Scan for the cell matching the given text and deliver its (x, y) coordinate at center. 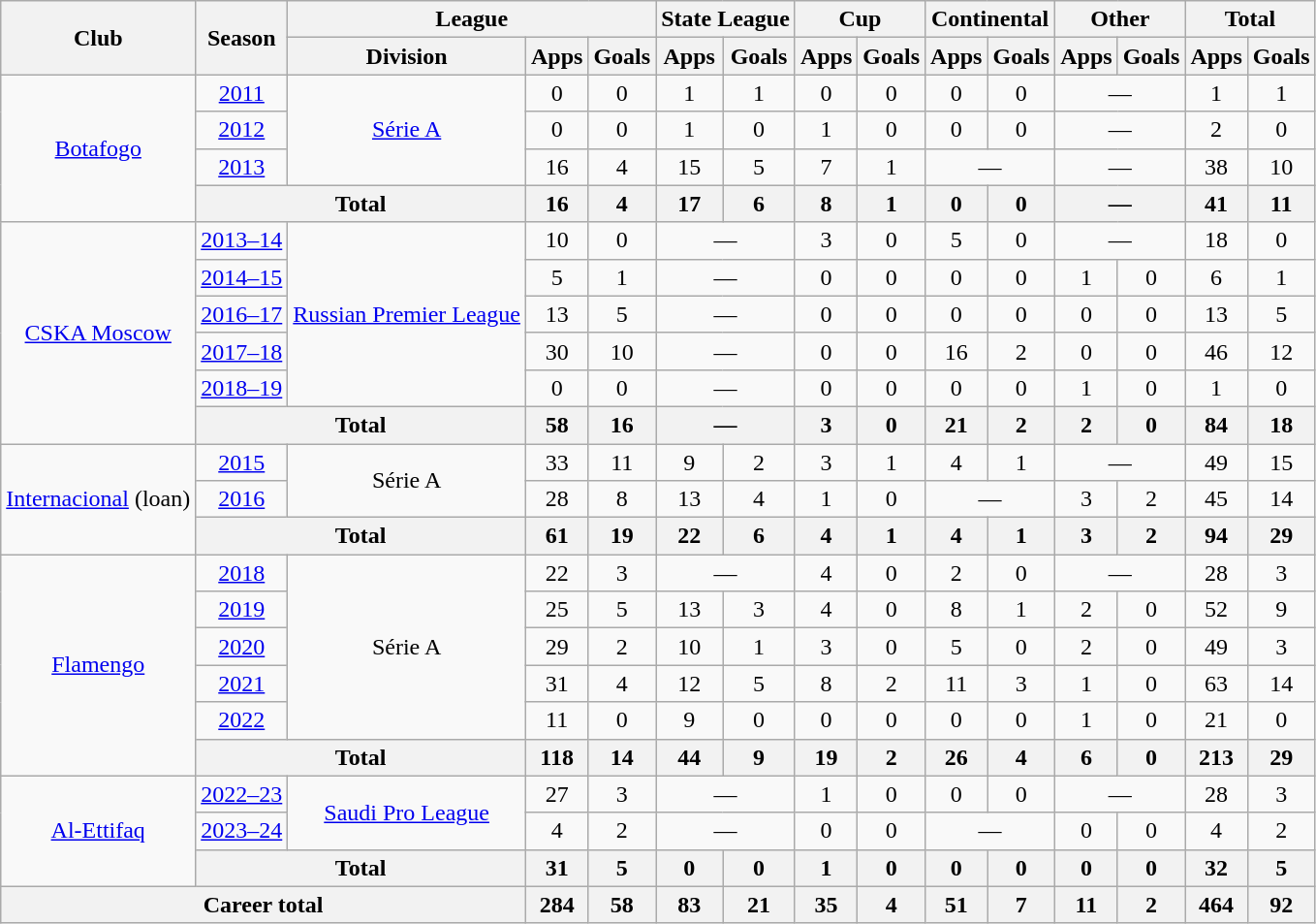
Botafogo (99, 148)
Saudi Pro League (407, 812)
2016 (242, 499)
35 (826, 905)
63 (1216, 684)
83 (690, 905)
2021 (242, 684)
Season (242, 38)
Al-Ettifaq (99, 831)
2019 (242, 610)
CSKA Moscow (99, 333)
38 (1216, 167)
2017–18 (242, 351)
2013 (242, 167)
26 (956, 757)
State League (726, 19)
30 (556, 351)
2016–17 (242, 314)
32 (1216, 868)
Continental (990, 19)
25 (556, 610)
84 (1216, 425)
2023–24 (242, 831)
118 (556, 757)
Career total (264, 905)
Flamengo (99, 665)
2013–14 (242, 240)
45 (1216, 499)
2015 (242, 462)
Division (407, 56)
94 (1216, 536)
92 (1281, 905)
2022 (242, 720)
41 (1216, 204)
Internacional (loan) (99, 499)
61 (556, 536)
213 (1216, 757)
2018–19 (242, 388)
2018 (242, 573)
Other (1120, 19)
Cup (860, 19)
52 (1216, 610)
Russian Premier League (407, 314)
464 (1216, 905)
51 (956, 905)
17 (690, 204)
2011 (242, 93)
2020 (242, 647)
27 (556, 794)
44 (690, 757)
Club (99, 38)
2014–15 (242, 277)
33 (556, 462)
League (472, 19)
284 (556, 905)
2022–23 (242, 794)
2012 (242, 130)
46 (1216, 351)
